Detect which cell encompasses the target text, then output its [x, y] center coordinate. 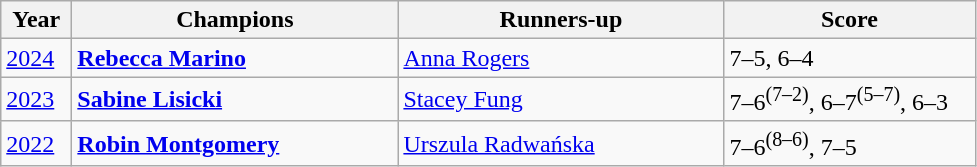
Stacey Fung [561, 100]
2023 [36, 100]
Robin Montgomery [235, 144]
Runners-up [561, 20]
Rebecca Marino [235, 58]
7–6(8–6), 7–5 [850, 144]
Year [36, 20]
7–5, 6–4 [850, 58]
7–6(7–2), 6–7(5–7), 6–3 [850, 100]
Anna Rogers [561, 58]
Urszula Radwańska [561, 144]
2022 [36, 144]
Champions [235, 20]
Sabine Lisicki [235, 100]
Score [850, 20]
2024 [36, 58]
